Output the [X, Y] coordinate of the center of the cell containing the given text.  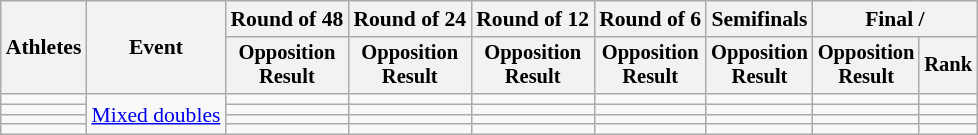
Round of 24 [410, 19]
Round of 12 [532, 19]
Semifinals [760, 19]
Round of 48 [286, 19]
Rank [948, 66]
Round of 6 [650, 19]
Event [156, 48]
Mixed doubles [156, 114]
Athletes [44, 48]
Final / [895, 19]
